Return [x, y] of the center of cell containing provided text 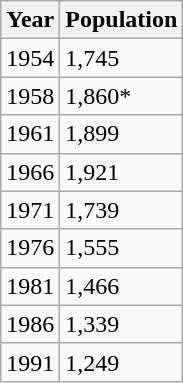
1961 [30, 134]
Year [30, 20]
1,921 [122, 172]
1,339 [122, 324]
1,899 [122, 134]
1,739 [122, 210]
1,745 [122, 58]
1,466 [122, 286]
1971 [30, 210]
1981 [30, 286]
1986 [30, 324]
1958 [30, 96]
1954 [30, 58]
Population [122, 20]
1,555 [122, 248]
1991 [30, 362]
1,860* [122, 96]
1976 [30, 248]
1,249 [122, 362]
1966 [30, 172]
